Search for the cell housing the specified text and yield its [x, y] center coordinate. 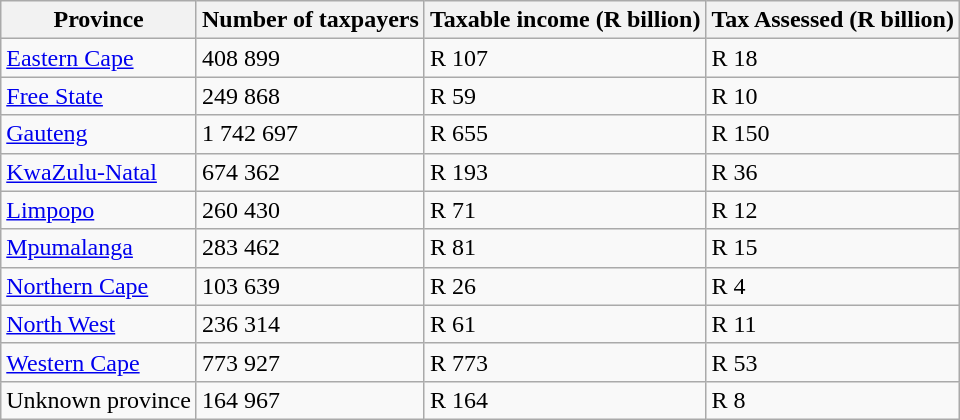
R 26 [565, 286]
R 18 [833, 58]
Western Cape [99, 362]
Number of taxpayers [310, 20]
R 8 [833, 400]
R 150 [833, 134]
R 107 [565, 58]
674 362 [310, 172]
R 53 [833, 362]
R 655 [565, 134]
236 314 [310, 324]
KwaZulu-Natal [99, 172]
Mpumalanga [99, 248]
Tax Assessed (R billion) [833, 20]
R 81 [565, 248]
North West [99, 324]
R 36 [833, 172]
408 899 [310, 58]
R 15 [833, 248]
Taxable income (R billion) [565, 20]
Northern Cape [99, 286]
R 12 [833, 210]
Limpopo [99, 210]
R 59 [565, 96]
R 4 [833, 286]
R 71 [565, 210]
103 639 [310, 286]
Unknown province [99, 400]
773 927 [310, 362]
R 193 [565, 172]
R 10 [833, 96]
R 61 [565, 324]
1 742 697 [310, 134]
Free State [99, 96]
Eastern Cape [99, 58]
R 11 [833, 324]
Province [99, 20]
R 164 [565, 400]
249 868 [310, 96]
164 967 [310, 400]
Gauteng [99, 134]
260 430 [310, 210]
R 773 [565, 362]
283 462 [310, 248]
